Extract the (X, Y) coordinate from the center of the cell holding the provided text.  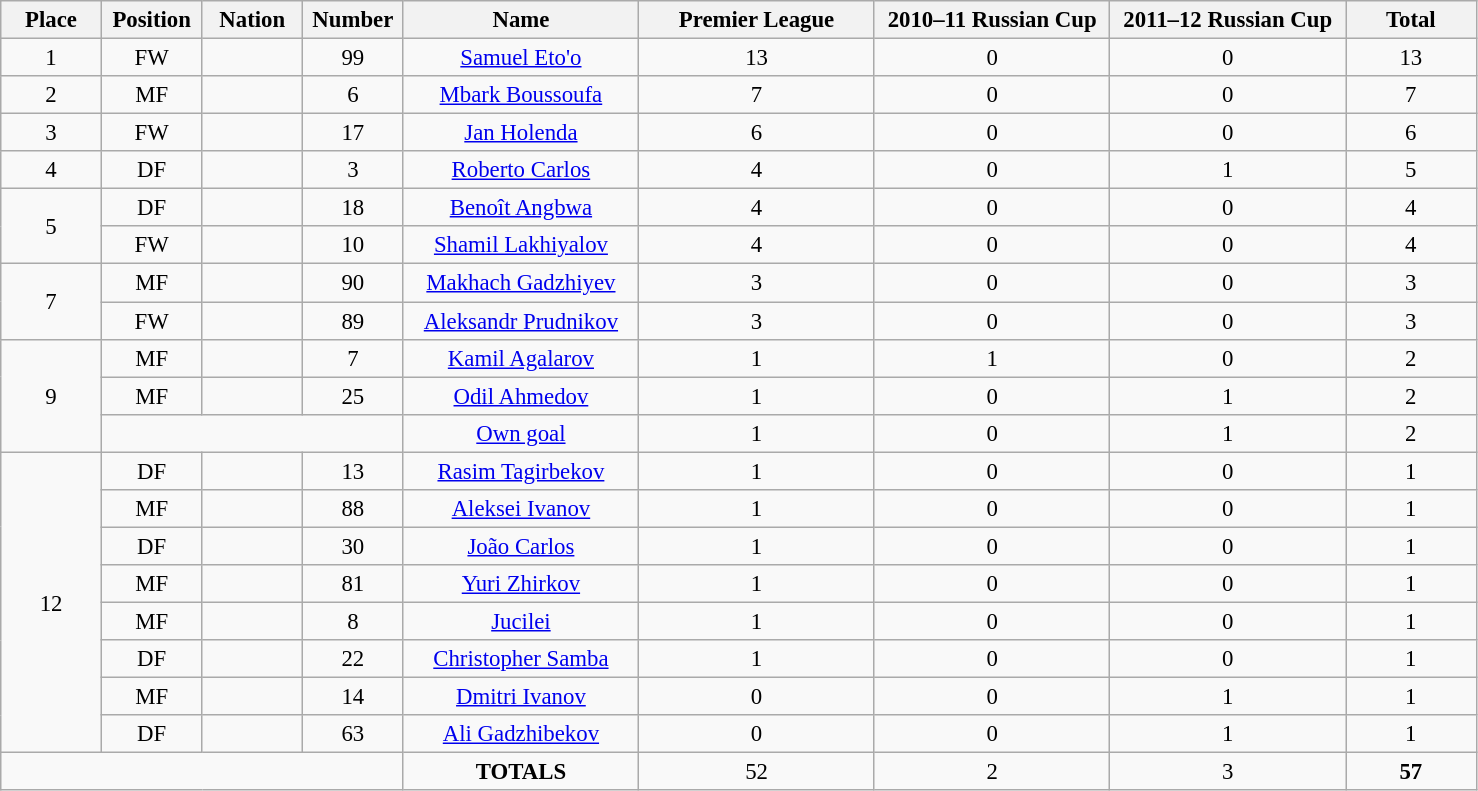
Position (152, 20)
Samuel Eto'o (521, 58)
Number (354, 20)
18 (354, 208)
Dmitri Ivanov (521, 697)
Shamil Lakhiyalov (521, 245)
Nation (252, 20)
14 (354, 697)
Jan Holenda (521, 133)
Mbark Boussoufa (521, 95)
10 (354, 245)
Christopher Samba (521, 659)
17 (354, 133)
Aleksei Ivanov (521, 509)
Kamil Agalarov (521, 358)
Own goal (521, 433)
90 (354, 283)
30 (354, 546)
63 (354, 734)
57 (1412, 772)
88 (354, 509)
25 (354, 396)
9 (52, 396)
Yuri Zhirkov (521, 584)
João Carlos (521, 546)
TOTALS (521, 772)
Benoît Angbwa (521, 208)
8 (354, 621)
89 (354, 321)
99 (354, 58)
2010–11 Russian Cup (992, 20)
Premier League (757, 20)
81 (354, 584)
Place (52, 20)
Ali Gadzhibekov (521, 734)
Name (521, 20)
Makhach Gadzhiyev (521, 283)
Odil Ahmedov (521, 396)
Total (1412, 20)
22 (354, 659)
Aleksandr Prudnikov (521, 321)
12 (52, 602)
Roberto Carlos (521, 170)
Rasim Tagirbekov (521, 471)
Jucilei (521, 621)
52 (757, 772)
2011–12 Russian Cup (1228, 20)
